Capture the cell that displays the provided text and extract its [X, Y] central coordinate. 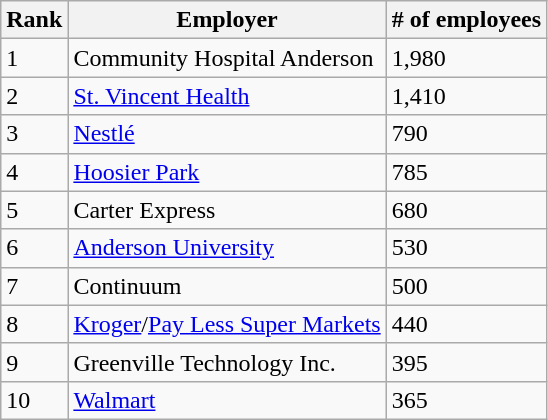
Community Hospital Anderson [227, 58]
785 [466, 172]
680 [466, 210]
St. Vincent Health [227, 96]
365 [466, 400]
Carter Express [227, 210]
7 [34, 286]
790 [466, 134]
Kroger/Pay Less Super Markets [227, 324]
1 [34, 58]
# of employees [466, 20]
Nestlé [227, 134]
Greenville Technology Inc. [227, 362]
Employer [227, 20]
3 [34, 134]
Continuum [227, 286]
6 [34, 248]
Hoosier Park [227, 172]
Anderson University [227, 248]
4 [34, 172]
5 [34, 210]
8 [34, 324]
500 [466, 286]
530 [466, 248]
440 [466, 324]
1,980 [466, 58]
1,410 [466, 96]
9 [34, 362]
395 [466, 362]
10 [34, 400]
Rank [34, 20]
2 [34, 96]
Walmart [227, 400]
